Output the [X, Y] coordinate of the center of the cell containing the given text.  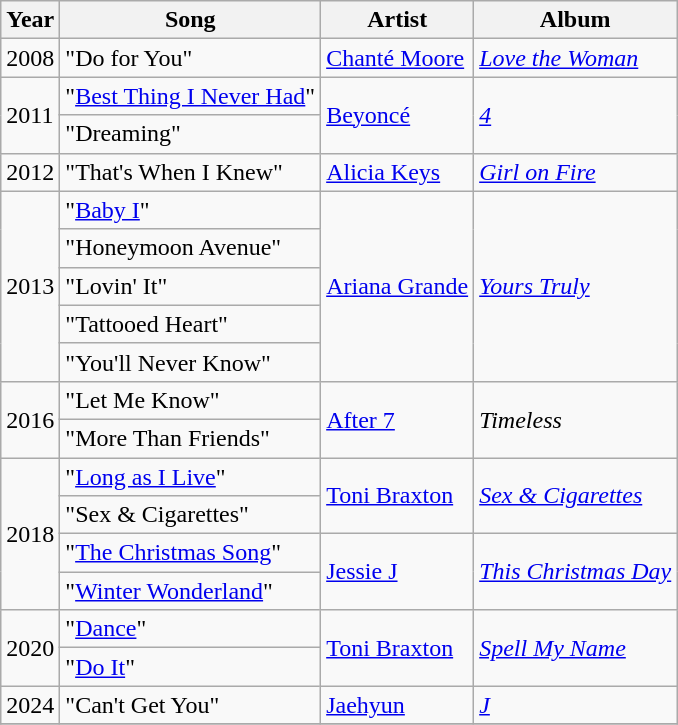
Spell My Name [576, 648]
"Honeymoon Avenue" [190, 248]
2024 [30, 705]
Year [30, 20]
"Sex & Cigarettes" [190, 515]
"Do It" [190, 667]
"Tattooed Heart" [190, 324]
"Let Me Know" [190, 400]
Sex & Cigarettes [576, 496]
Song [190, 20]
"Long as I Live" [190, 477]
2008 [30, 58]
"You'll Never Know" [190, 362]
"Can't Get You" [190, 705]
"More Than Friends" [190, 438]
"The Christmas Song" [190, 553]
"Lovin' It" [190, 286]
Girl on Fire [576, 172]
"Do for You" [190, 58]
Jaehyun [398, 705]
4 [576, 115]
2016 [30, 419]
Album [576, 20]
2012 [30, 172]
"Best Thing I Never Had" [190, 96]
Chanté Moore [398, 58]
2011 [30, 115]
After 7 [398, 419]
Love the Woman [576, 58]
Ariana Grande [398, 286]
"Dance" [190, 629]
This Christmas Day [576, 572]
2020 [30, 648]
2013 [30, 286]
"Baby I" [190, 210]
"That's When I Knew" [190, 172]
"Dreaming" [190, 134]
Jessie J [398, 572]
Alicia Keys [398, 172]
"Winter Wonderland" [190, 591]
Yours Truly [576, 286]
Timeless [576, 419]
Artist [398, 20]
Beyoncé [398, 115]
J [576, 705]
2018 [30, 534]
